From the cell containing the given text, extract its center point as [x, y] coordinate. 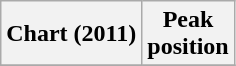
Peakposition [188, 34]
Chart (2011) [72, 34]
